From the cell containing the given text, extract its center point as (X, Y) coordinate. 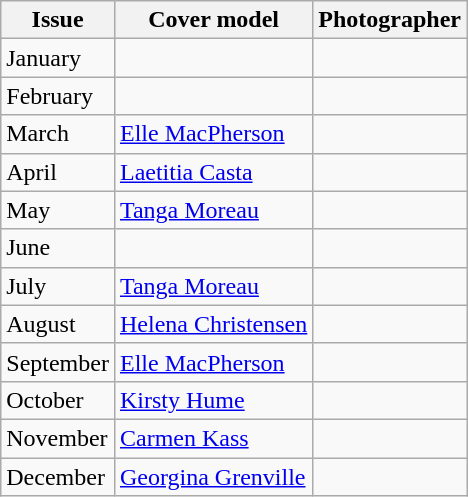
January (58, 58)
Carmen Kass (213, 438)
Laetitia Casta (213, 172)
April (58, 172)
July (58, 286)
Georgina Grenville (213, 477)
Cover model (213, 20)
August (58, 324)
May (58, 210)
June (58, 248)
Issue (58, 20)
October (58, 400)
Helena Christensen (213, 324)
December (58, 477)
March (58, 134)
September (58, 362)
Kirsty Hume (213, 400)
February (58, 96)
November (58, 438)
Photographer (390, 20)
